Return the [x, y] coordinate for the center point of the cell that contains the specified text.  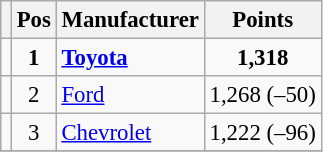
Pos [34, 20]
2 [34, 95]
1 [34, 58]
Manufacturer [130, 20]
Ford [130, 95]
3 [34, 133]
1,268 (–50) [262, 95]
Toyota [130, 58]
Points [262, 20]
1,222 (–96) [262, 133]
1,318 [262, 58]
Chevrolet [130, 133]
